Provide the (X, Y) coordinate of the cell's center where the given text is located.  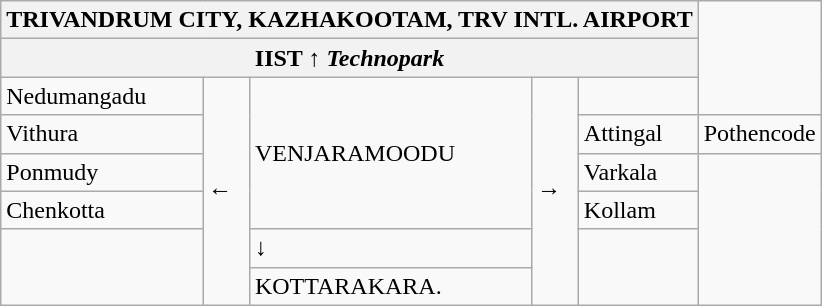
TRIVANDRUM CITY, KAZHAKOOTAM, TRV INTL. AIRPORT (350, 20)
← (226, 191)
Kollam (638, 210)
IIST ↑ Technopark (350, 58)
Vithura (102, 134)
Chenkotta (102, 210)
Varkala (638, 172)
→ (554, 191)
↓ (390, 248)
Attingal (638, 134)
Ponmudy (102, 172)
VENJARAMOODU (390, 153)
Pothencode (760, 134)
Nedumangadu (102, 96)
KOTTARAKARA. (390, 286)
